For the text-containing cell, return its midpoint in [X, Y] coordinate format. 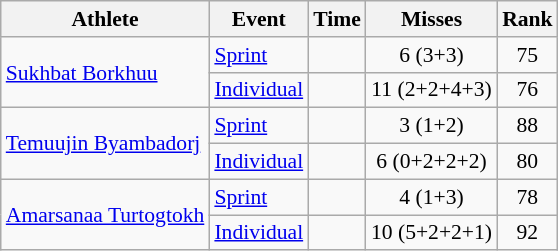
88 [528, 126]
75 [528, 55]
6 (3+3) [432, 55]
Rank [528, 19]
Misses [432, 19]
6 (0+2+2+2) [432, 162]
Event [258, 19]
Athlete [106, 19]
78 [528, 197]
11 (2+2+4+3) [432, 90]
Temuujin Byambadorj [106, 144]
Time [337, 19]
76 [528, 90]
80 [528, 162]
92 [528, 233]
3 (1+2) [432, 126]
4 (1+3) [432, 197]
Amarsanaa Turtogtokh [106, 214]
10 (5+2+2+1) [432, 233]
Sukhbat Borkhuu [106, 72]
